Output the (X, Y) coordinate of the center of the cell containing the given text.  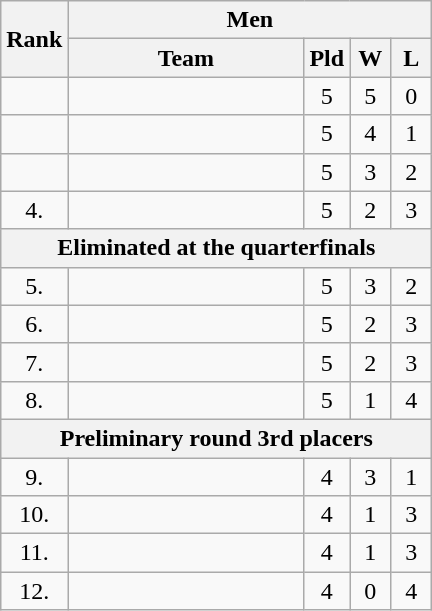
Team (186, 58)
10. (34, 515)
Rank (34, 39)
Men (250, 20)
12. (34, 591)
6. (34, 324)
9. (34, 477)
Pld (327, 58)
Preliminary round 3rd placers (216, 438)
11. (34, 553)
7. (34, 362)
L (412, 58)
5. (34, 286)
Eliminated at the quarterfinals (216, 248)
8. (34, 400)
4. (34, 210)
W (370, 58)
